From the cell containing the given text, extract its center point as (X, Y) coordinate. 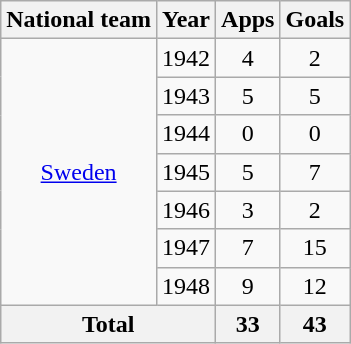
3 (248, 210)
Apps (248, 20)
1947 (186, 248)
1945 (186, 172)
9 (248, 286)
Year (186, 20)
1948 (186, 286)
Sweden (79, 172)
15 (315, 248)
1942 (186, 58)
Total (108, 324)
1943 (186, 96)
33 (248, 324)
4 (248, 58)
1944 (186, 134)
43 (315, 324)
Goals (315, 20)
12 (315, 286)
National team (79, 20)
1946 (186, 210)
